Return the [X, Y] coordinate for the center point of the cell that contains the specified text.  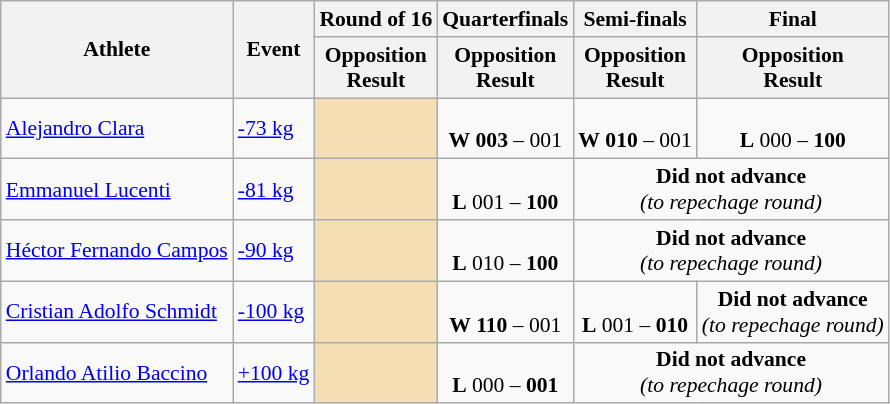
Cristian Adolfo Schmidt [117, 312]
+100 kg [274, 372]
L 000 – 001 [505, 372]
W 110 – 001 [505, 312]
Alejandro Clara [117, 128]
Quarterfinals [505, 19]
Event [274, 50]
-81 kg [274, 190]
Round of 16 [376, 19]
Final [793, 19]
Semi-finals [634, 19]
W 003 – 001 [505, 128]
-90 kg [274, 250]
W 010 – 001 [634, 128]
Athlete [117, 50]
-100 kg [274, 312]
-73 kg [274, 128]
L 010 – 100 [505, 250]
L 001 – 100 [505, 190]
L 000 – 100 [793, 128]
Héctor Fernando Campos [117, 250]
L 001 – 010 [634, 312]
Emmanuel Lucenti [117, 190]
Orlando Atilio Baccino [117, 372]
